Search for the cell housing the specified text and yield its (x, y) center coordinate. 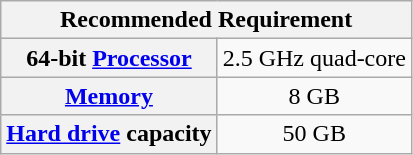
8 GB (314, 96)
2.5 GHz quad-core (314, 58)
Hard drive capacity (109, 134)
64-bit Processor (109, 58)
Memory (109, 96)
Recommended Requirement (206, 20)
50 GB (314, 134)
